Search for the cell housing the specified text and yield its [x, y] center coordinate. 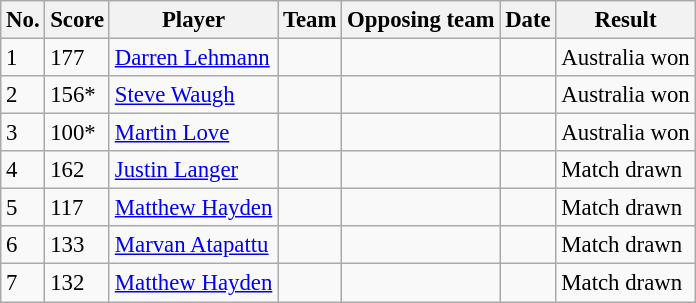
156* [78, 95]
6 [23, 245]
Score [78, 20]
100* [78, 133]
5 [23, 208]
177 [78, 58]
Marvan Atapattu [193, 245]
162 [78, 170]
Martin Love [193, 133]
117 [78, 208]
2 [23, 95]
Opposing team [421, 20]
Team [310, 20]
1 [23, 58]
Player [193, 20]
Date [528, 20]
Result [626, 20]
Justin Langer [193, 170]
133 [78, 245]
Darren Lehmann [193, 58]
132 [78, 283]
3 [23, 133]
7 [23, 283]
Steve Waugh [193, 95]
4 [23, 170]
No. [23, 20]
